Detect which cell encompasses the target text, then output its [X, Y] center coordinate. 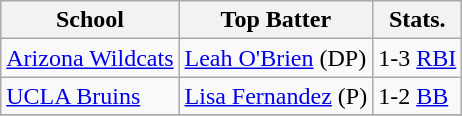
1-2 BB [418, 96]
UCLA Bruins [90, 96]
Stats. [418, 20]
Top Batter [276, 20]
School [90, 20]
1-3 RBI [418, 58]
Leah O'Brien (DP) [276, 58]
Arizona Wildcats [90, 58]
Lisa Fernandez (P) [276, 96]
